Return the [x, y] coordinate for the center point of the cell that contains the specified text.  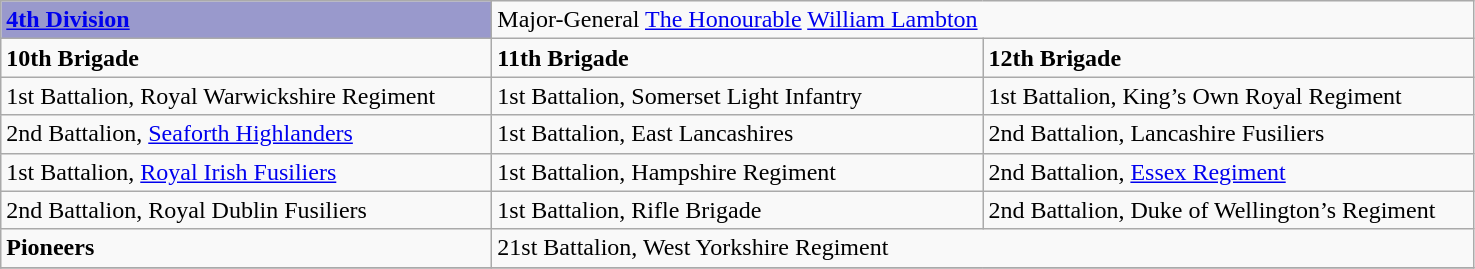
1st Battalion, Somerset Light Infantry [738, 96]
2nd Battalion, Lancashire Fusiliers [1228, 134]
1st Battalion, Rifle Brigade [738, 210]
Major-General The Honourable William Lambton [983, 20]
12th Brigade [1228, 58]
1st Battalion, King’s Own Royal Regiment [1228, 96]
10th Brigade [246, 58]
1st Battalion, Hampshire Regiment [738, 172]
1st Battalion, Royal Irish Fusiliers [246, 172]
Pioneers [246, 248]
1st Battalion, Royal Warwickshire Regiment [246, 96]
1st Battalion, East Lancashires [738, 134]
11th Brigade [738, 58]
4th Division [246, 20]
21st Battalion, West Yorkshire Regiment [983, 248]
2nd Battalion, Seaforth Highlanders [246, 134]
2nd Battalion, Essex Regiment [1228, 172]
2nd Battalion, Royal Dublin Fusiliers [246, 210]
2nd Battalion, Duke of Wellington’s Regiment [1228, 210]
